Search for the cell housing the specified text and yield its [X, Y] center coordinate. 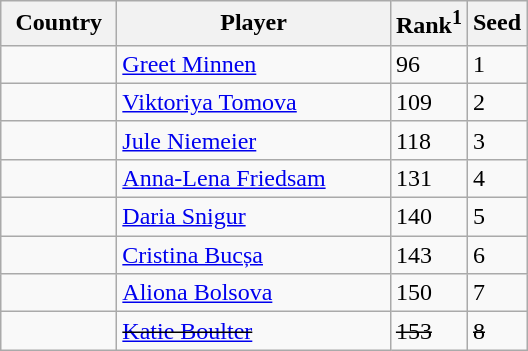
Aliona Bolsova [254, 293]
Greet Minnen [254, 64]
6 [496, 255]
Anna-Lena Friedsam [254, 178]
1 [496, 64]
150 [428, 293]
7 [496, 293]
Viktoriya Tomova [254, 102]
Rank1 [428, 24]
4 [496, 178]
2 [496, 102]
5 [496, 217]
Seed [496, 24]
96 [428, 64]
153 [428, 331]
Cristina Bucșa [254, 255]
Daria Snigur [254, 217]
109 [428, 102]
3 [496, 140]
Player [254, 24]
143 [428, 255]
131 [428, 178]
118 [428, 140]
Katie Boulter [254, 331]
Jule Niemeier [254, 140]
Country [59, 24]
140 [428, 217]
8 [496, 331]
